Return the [x, y] coordinate for the center point of the cell that contains the specified text.  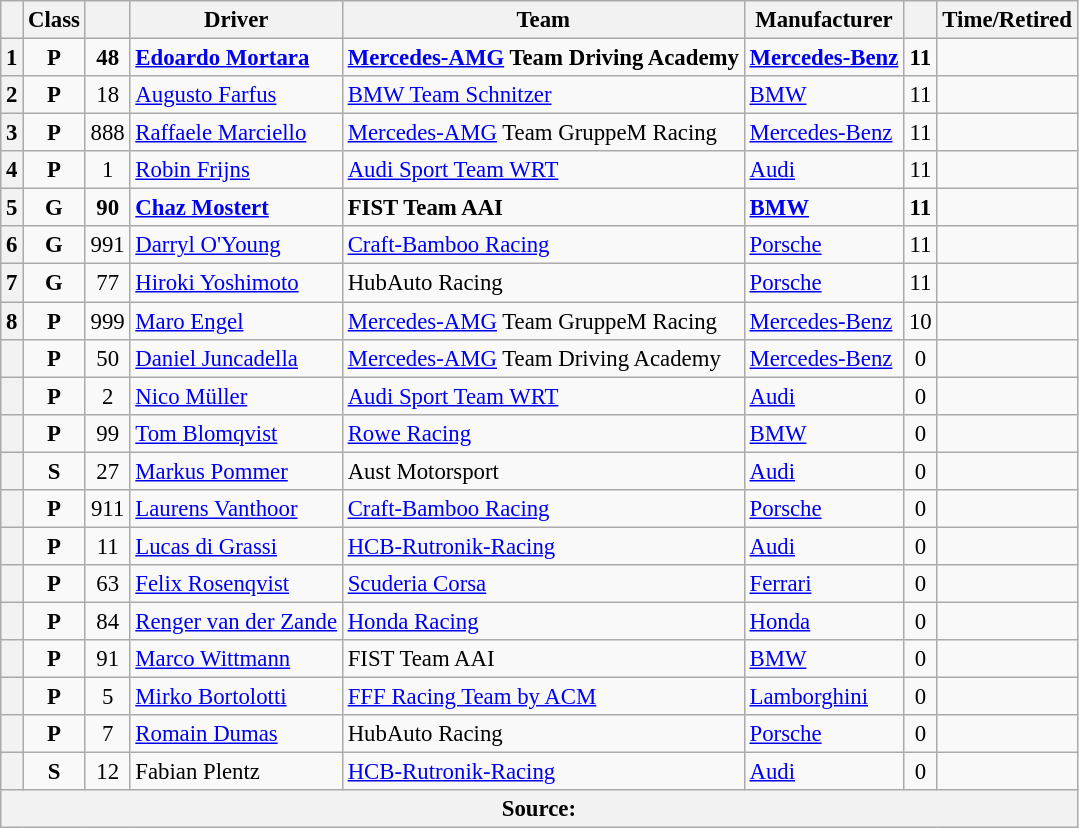
Laurens Vanthoor [236, 509]
Team [543, 20]
50 [108, 358]
77 [108, 283]
4 [12, 170]
Scuderia Corsa [543, 584]
888 [108, 133]
911 [108, 509]
FFF Racing Team by ACM [543, 697]
Driver [236, 20]
Darryl O'Young [236, 245]
Robin Frijns [236, 170]
Raffaele Marciello [236, 133]
3 [12, 133]
84 [108, 621]
63 [108, 584]
Class [54, 20]
Ferrari [824, 584]
Felix Rosenqvist [236, 584]
Maro Engel [236, 321]
Rowe Racing [543, 433]
BMW Team Schnitzer [543, 95]
Lucas di Grassi [236, 546]
8 [12, 321]
Renger van der Zande [236, 621]
90 [108, 208]
Lamborghini [824, 697]
Chaz Mostert [236, 208]
Source: [539, 809]
Manufacturer [824, 20]
Nico Müller [236, 396]
Edoardo Mortara [236, 58]
Honda Racing [543, 621]
6 [12, 245]
Hiroki Yoshimoto [236, 283]
27 [108, 471]
91 [108, 659]
Augusto Farfus [236, 95]
Daniel Juncadella [236, 358]
Romain Dumas [236, 734]
12 [108, 772]
18 [108, 95]
Marco Wittmann [236, 659]
Markus Pommer [236, 471]
Fabian Plentz [236, 772]
991 [108, 245]
Time/Retired [1007, 20]
10 [920, 321]
48 [108, 58]
Honda [824, 621]
Mirko Bortolotti [236, 697]
99 [108, 433]
Tom Blomqvist [236, 433]
Aust Motorsport [543, 471]
999 [108, 321]
